Return (x, y) of the center of cell containing provided text 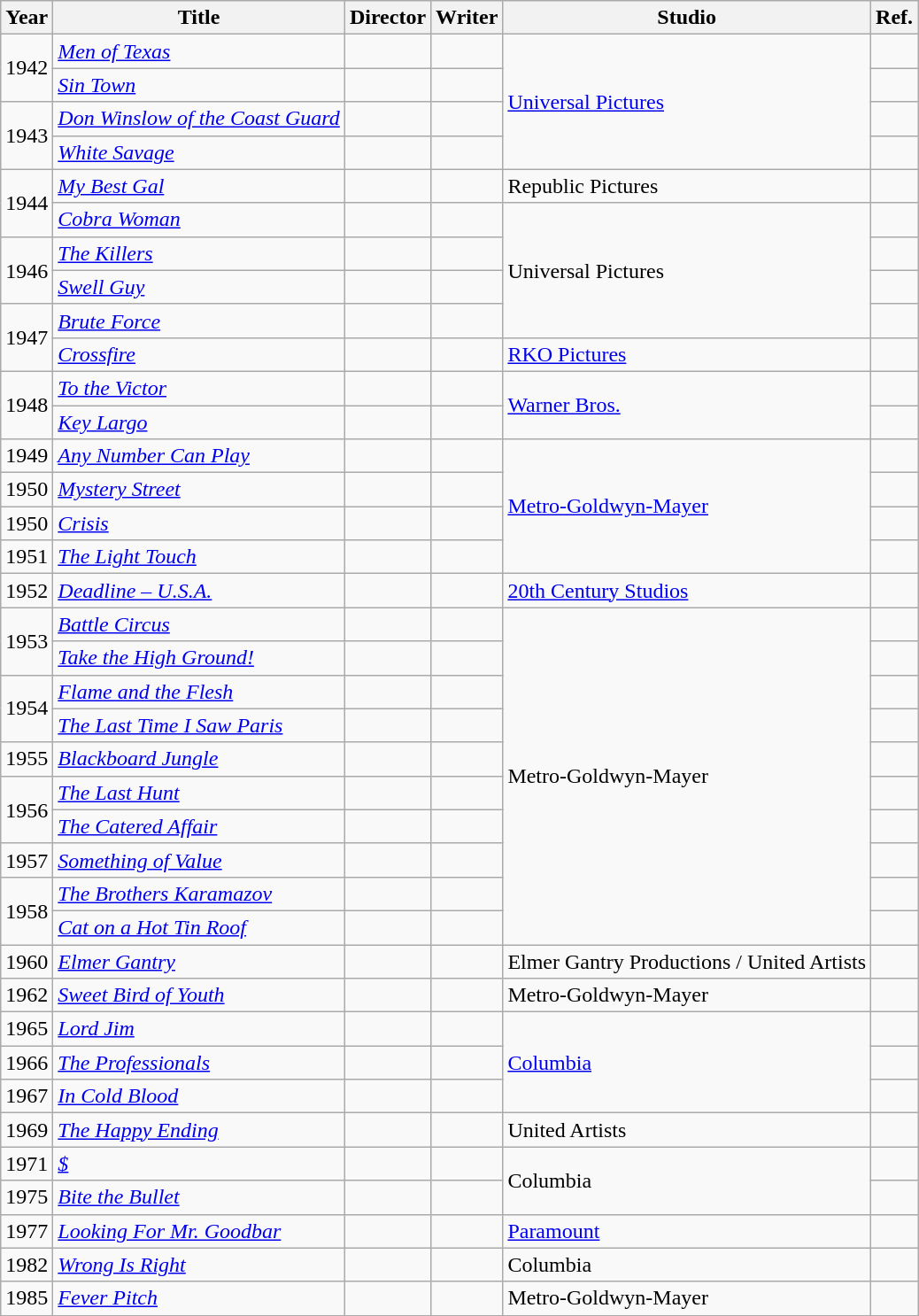
Fever Pitch (199, 1298)
Take the High Ground! (199, 658)
The Last Hunt (199, 793)
Swell Guy (199, 287)
The Last Time I Saw Paris (199, 725)
Elmer Gantry (199, 961)
1948 (27, 405)
1944 (27, 203)
The Light Touch (199, 557)
1951 (27, 557)
1956 (27, 809)
1952 (27, 591)
1954 (27, 708)
Year (27, 18)
1982 (27, 1265)
The Professionals (199, 1063)
To the Victor (199, 388)
Ref. (894, 18)
Republic Pictures (687, 186)
1957 (27, 860)
The Brothers Karamazov (199, 894)
Crossfire (199, 354)
Cobra Woman (199, 220)
Blackboard Jungle (199, 759)
Brute Force (199, 321)
Elmer Gantry Productions / United Artists (687, 961)
1967 (27, 1096)
1955 (27, 759)
1977 (27, 1231)
1946 (27, 270)
The Happy Ending (199, 1130)
Bite the Bullet (199, 1197)
Cat on a Hot Tin Roof (199, 927)
1985 (27, 1298)
1947 (27, 337)
1975 (27, 1197)
Studio (687, 18)
Lord Jim (199, 1029)
RKO Pictures (687, 354)
My Best Gal (199, 186)
Paramount (687, 1231)
Something of Value (199, 860)
United Artists (687, 1130)
1942 (27, 68)
Any Number Can Play (199, 456)
Title (199, 18)
Key Largo (199, 422)
The Catered Affair (199, 826)
Crisis (199, 523)
The Killers (199, 253)
1960 (27, 961)
1953 (27, 641)
1943 (27, 135)
Director (388, 18)
1969 (27, 1130)
1965 (27, 1029)
In Cold Blood (199, 1096)
Deadline – U.S.A. (199, 591)
Writer (467, 18)
1949 (27, 456)
20th Century Studios (687, 591)
Flame and the Flesh (199, 692)
White Savage (199, 152)
Looking For Mr. Goodbar (199, 1231)
Don Winslow of the Coast Guard (199, 119)
1971 (27, 1164)
1966 (27, 1063)
Sin Town (199, 85)
Sweet Bird of Youth (199, 995)
Men of Texas (199, 51)
1958 (27, 910)
$ (199, 1164)
Battle Circus (199, 624)
Warner Bros. (687, 405)
1962 (27, 995)
Mystery Street (199, 490)
Wrong Is Right (199, 1265)
